From the cell containing the given text, extract its center point as [x, y] coordinate. 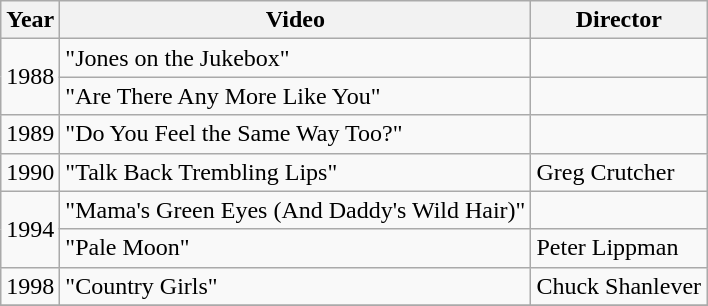
Director [619, 20]
1994 [30, 229]
"Pale Moon" [296, 248]
"Country Girls" [296, 286]
1998 [30, 286]
"Jones on the Jukebox" [296, 58]
1990 [30, 172]
1988 [30, 77]
Chuck Shanlever [619, 286]
Video [296, 20]
"Mama's Green Eyes (And Daddy's Wild Hair)" [296, 210]
"Talk Back Trembling Lips" [296, 172]
Greg Crutcher [619, 172]
"Are There Any More Like You" [296, 96]
Year [30, 20]
"Do You Feel the Same Way Too?" [296, 134]
1989 [30, 134]
Peter Lippman [619, 248]
